From the cell containing the given text, extract its center point as [x, y] coordinate. 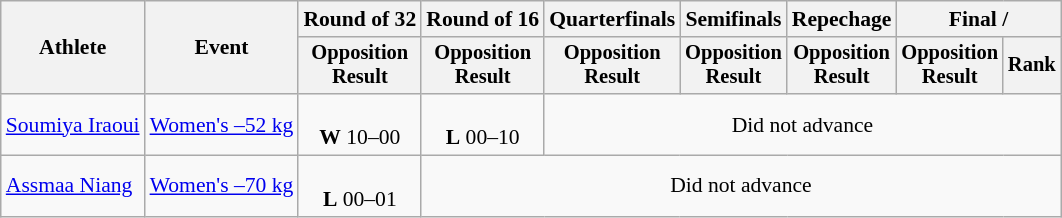
Rank [1032, 66]
Women's –52 kg [222, 124]
Soumiya Iraoui [73, 124]
Final / [978, 19]
W 10–00 [360, 124]
Women's –70 kg [222, 186]
Assmaa Niang [73, 186]
Round of 32 [360, 19]
L 00–10 [482, 124]
Event [222, 48]
Repechage [842, 19]
Athlete [73, 48]
Quarterfinals [612, 19]
Semifinals [734, 19]
Round of 16 [482, 19]
L 00–01 [360, 186]
